Output the [X, Y] coordinate of the center of the cell containing the given text.  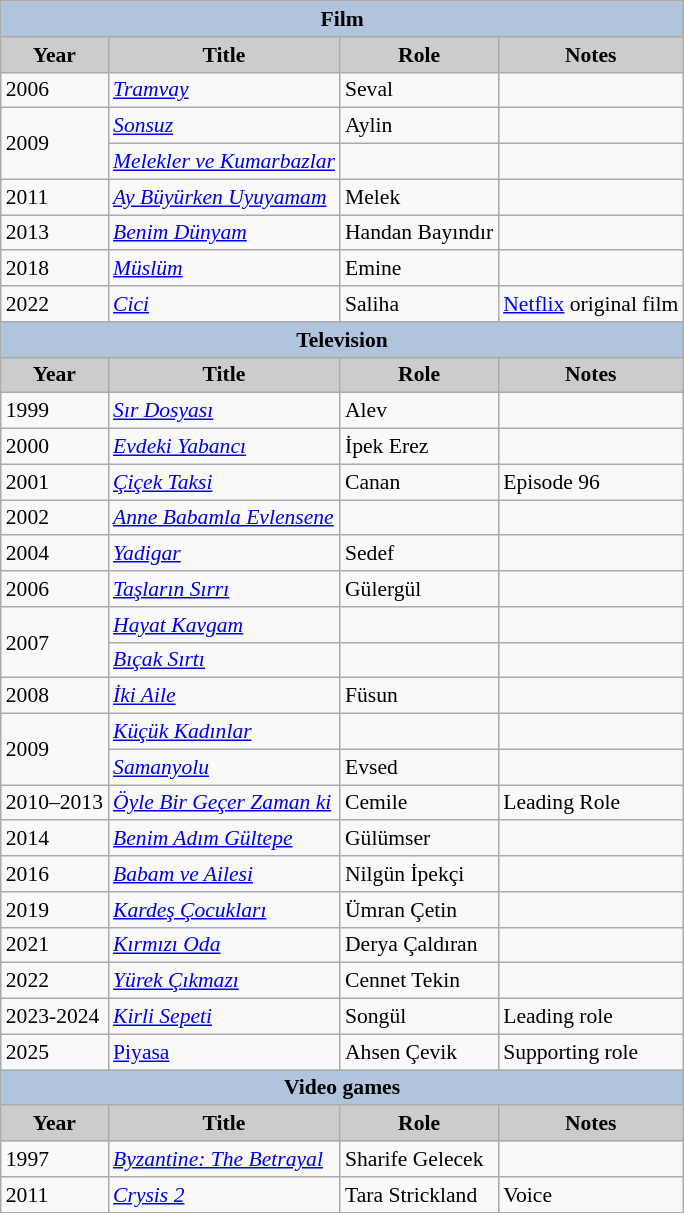
Film [342, 19]
Evsed [419, 767]
Byzantine: The Betrayal [224, 1159]
Kardeş Çocukları [224, 910]
Leading role [590, 1017]
Voice [590, 1195]
Müslüm [224, 269]
Küçük Kadınlar [224, 732]
Kirli Sepeti [224, 1017]
Evdeki Yabancı [224, 447]
Babam ve Ailesi [224, 874]
Kırmızı Oda [224, 945]
Anne Babamla Evlensene [224, 518]
Sır Dosyası [224, 411]
Hayat Kavgam [224, 625]
Leading Role [590, 803]
Samanyolu [224, 767]
2002 [54, 518]
Ahsen Çevik [419, 1052]
Aylin [419, 126]
Handan Bayındır [419, 233]
1999 [54, 411]
2007 [54, 642]
Alev [419, 411]
Benim Adım Gültepe [224, 839]
Crysis 2 [224, 1195]
Sharife Gelecek [419, 1159]
Supporting role [590, 1052]
Tramvay [224, 90]
Bıçak Sırtı [224, 660]
2025 [54, 1052]
2019 [54, 910]
Derya Çaldıran [419, 945]
Nilgün İpekçi [419, 874]
2000 [54, 447]
Netflix original film [590, 304]
2010–2013 [54, 803]
Gülümser [419, 839]
2004 [54, 554]
Taşların Sırrı [224, 589]
Tara Strickland [419, 1195]
2016 [54, 874]
Ay Büyürken Uyuyamam [224, 197]
2013 [54, 233]
Öyle Bir Geçer Zaman ki [224, 803]
Yadigar [224, 554]
Television [342, 340]
Songül [419, 1017]
Sonsuz [224, 126]
İpek Erez [419, 447]
Sedef [419, 554]
Yürek Çıkmazı [224, 981]
2018 [54, 269]
Piyasa [224, 1052]
Gülergül [419, 589]
Melek [419, 197]
2014 [54, 839]
2023-2024 [54, 1017]
Cici [224, 304]
2001 [54, 482]
Melekler ve Kumarbazlar [224, 162]
Cemile [419, 803]
Emine [419, 269]
Cennet Tekin [419, 981]
İki Aile [224, 696]
Episode 96 [590, 482]
2008 [54, 696]
Saliha [419, 304]
Canan [419, 482]
Benim Dünyam [224, 233]
Ümran Çetin [419, 910]
Seval [419, 90]
1997 [54, 1159]
Çiçek Taksi [224, 482]
2021 [54, 945]
Füsun [419, 696]
Video games [342, 1088]
